Determine the (X, Y) coordinate at the center of the cell enclosing the given text.  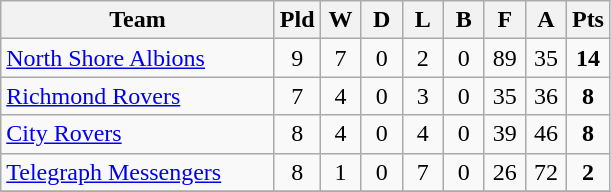
B (464, 20)
F (504, 20)
W (340, 20)
Pld (297, 20)
9 (297, 58)
North Shore Albions (138, 58)
A (546, 20)
1 (340, 172)
Telegraph Messengers (138, 172)
3 (422, 96)
Team (138, 20)
L (422, 20)
D (382, 20)
39 (504, 134)
89 (504, 58)
36 (546, 96)
Pts (588, 20)
46 (546, 134)
City Rovers (138, 134)
26 (504, 172)
Richmond Rovers (138, 96)
72 (546, 172)
14 (588, 58)
